Return (x, y) of the center of cell containing provided text 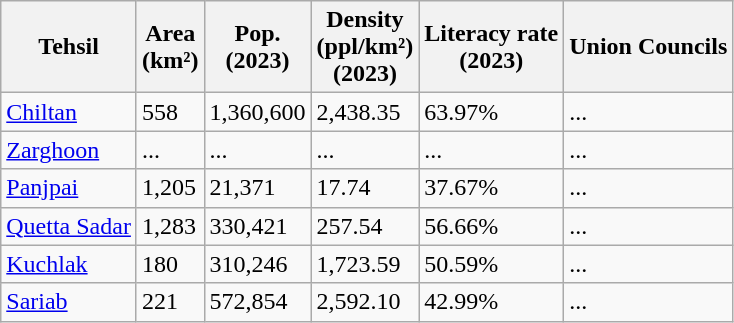
2,438.35 (365, 112)
1,205 (170, 188)
1,283 (170, 226)
Area(km²) (170, 47)
180 (170, 264)
Kuchlak (69, 264)
310,246 (258, 264)
42.99% (492, 302)
558 (170, 112)
56.66% (492, 226)
Tehsil (69, 47)
221 (170, 302)
21,371 (258, 188)
Union Councils (648, 47)
63.97% (492, 112)
572,854 (258, 302)
Zarghoon (69, 150)
50.59% (492, 264)
257.54 (365, 226)
37.67% (492, 188)
Sariab (69, 302)
Pop.(2023) (258, 47)
1,360,600 (258, 112)
Density(ppl/km²)(2023) (365, 47)
1,723.59 (365, 264)
Literacy rate(2023) (492, 47)
330,421 (258, 226)
2,592.10 (365, 302)
Quetta Sadar (69, 226)
Chiltan (69, 112)
Panjpai (69, 188)
17.74 (365, 188)
